Return (X, Y) of the center of cell containing provided text 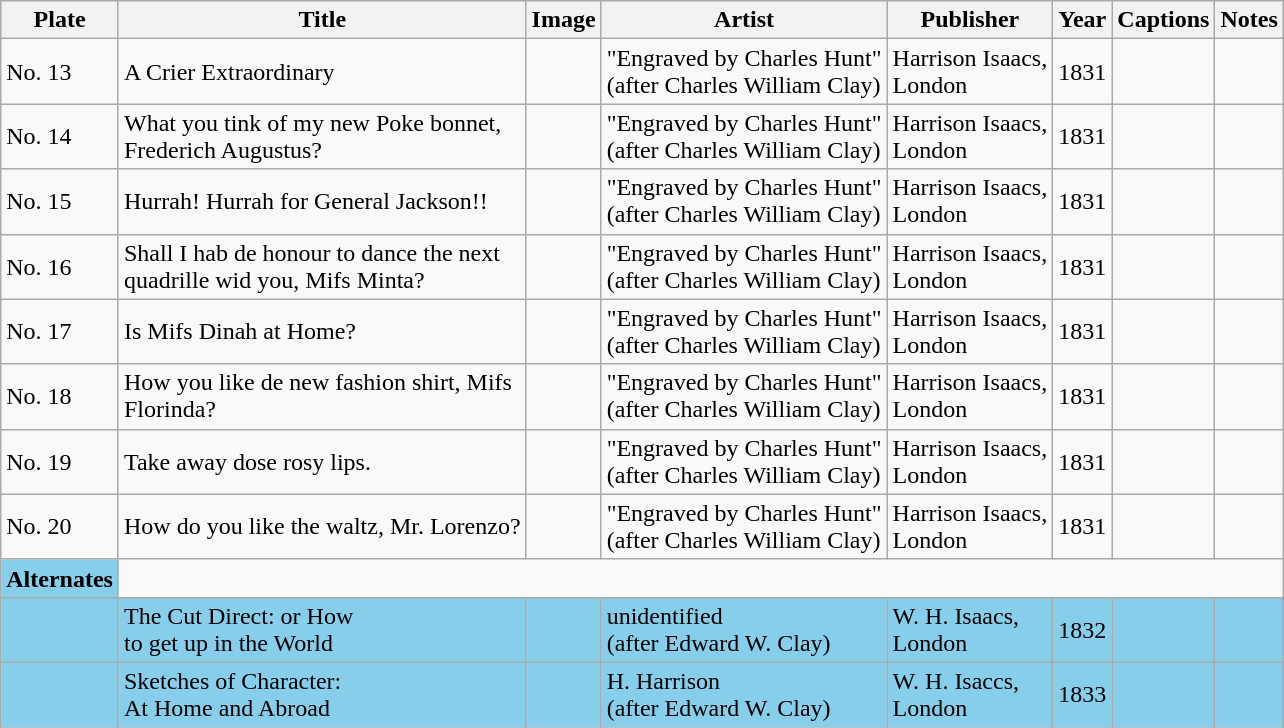
Alternates (60, 578)
unidentified(after Edward W. Clay) (744, 630)
Notes (1249, 20)
How you like de new fashion shirt, MifsFlorinda? (322, 396)
Hurrah! Hurrah for General Jackson!! (322, 202)
Captions (1164, 20)
The Cut Direct: or Howto get up in the World (322, 630)
Image (564, 20)
Take away dose rosy lips. (322, 462)
Publisher (970, 20)
Is Mifs Dinah at Home? (322, 332)
W. H. Isaccs,London (970, 694)
No. 13 (60, 72)
Artist (744, 20)
No. 14 (60, 136)
A Crier Extraordinary (322, 72)
Shall I hab de honour to dance the nextquadrille wid you, Mifs Minta? (322, 266)
No. 19 (60, 462)
H. Harrison(after Edward W. Clay) (744, 694)
Sketches of Character:At Home and Abroad (322, 694)
No. 15 (60, 202)
No. 20 (60, 526)
Year (1082, 20)
Plate (60, 20)
No. 18 (60, 396)
No. 17 (60, 332)
How do you like the waltz, Mr. Lorenzo? (322, 526)
Title (322, 20)
What you tink of my new Poke bonnet,Frederich Augustus? (322, 136)
1832 (1082, 630)
W. H. Isaacs,London (970, 630)
1833 (1082, 694)
No. 16 (60, 266)
